Output the [x, y] coordinate of the center of the cell containing the given text.  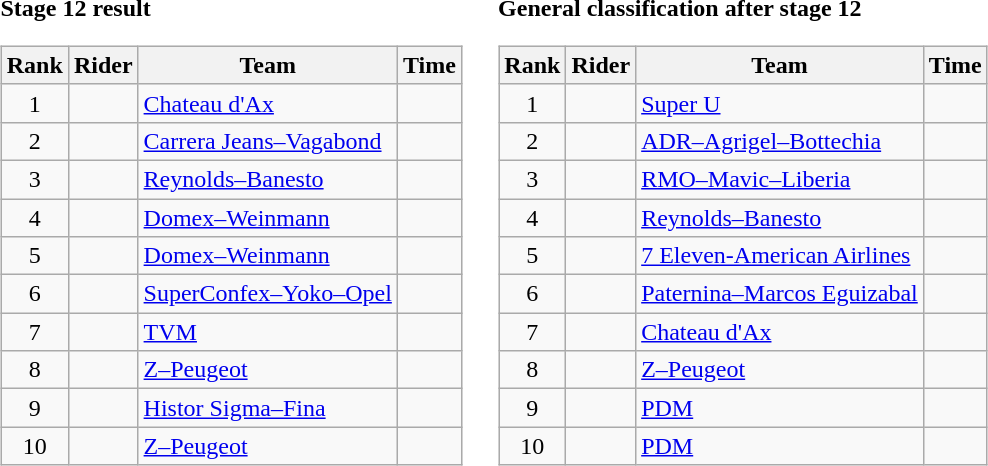
RMO–Mavic–Liberia [780, 179]
Super U [780, 103]
TVM [268, 332]
ADR–Agrigel–Bottechia [780, 141]
Histor Sigma–Fina [268, 408]
Carrera Jeans–Vagabond [268, 141]
SuperConfex–Yoko–Opel [268, 294]
7 Eleven-American Airlines [780, 256]
Paternina–Marcos Eguizabal [780, 294]
